Return (X, Y) of the center of cell containing provided text 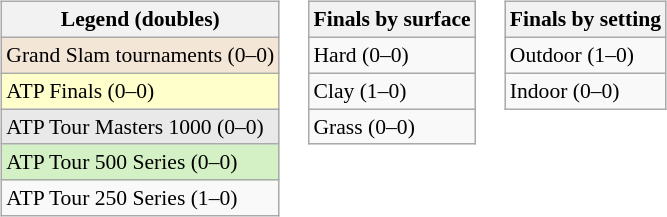
Outdoor (1–0) (586, 55)
Grand Slam tournaments (0–0) (140, 55)
ATP Tour 500 Series (0–0) (140, 162)
ATP Finals (0–0) (140, 91)
Legend (doubles) (140, 20)
ATP Tour Masters 1000 (0–0) (140, 127)
Finals by surface (392, 20)
Grass (0–0) (392, 127)
Indoor (0–0) (586, 91)
Hard (0–0) (392, 55)
Clay (1–0) (392, 91)
ATP Tour 250 Series (1–0) (140, 198)
Finals by setting (586, 20)
